Identify which cell holds the provided text, then report its [x, y] central coordinate. 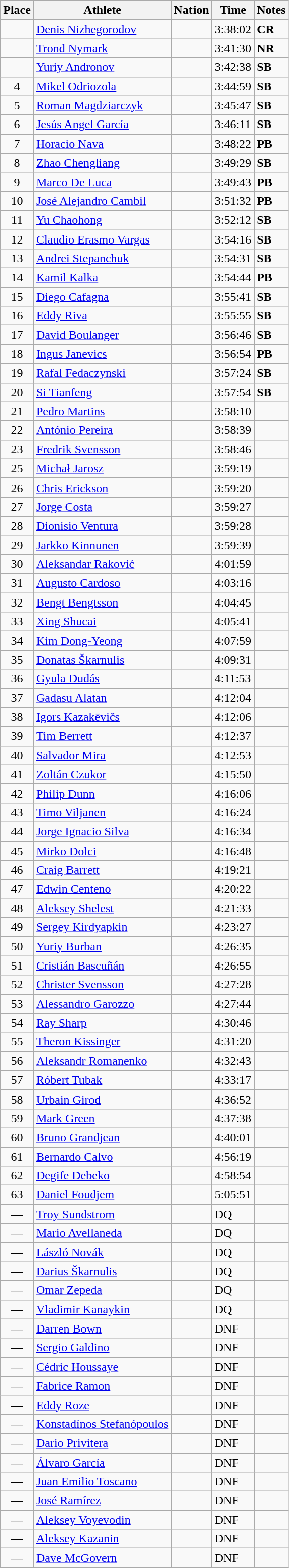
Aleksey Voyevodin [102, 1520]
39 [17, 736]
33 [17, 622]
NR [271, 48]
4:31:20 [233, 1042]
4:33:17 [233, 1080]
3:59:27 [233, 507]
Marco De Luca [102, 182]
Si Tianfeng [102, 392]
32 [17, 602]
3:54:44 [233, 278]
54 [17, 1023]
3:57:54 [233, 392]
4:12:37 [233, 736]
Troy Sundstrom [102, 1214]
László Novák [102, 1252]
Rafal Fedaczynski [102, 373]
52 [17, 985]
4:36:52 [233, 1099]
Yu Chaohong [102, 220]
Daniel Foudjem [102, 1195]
Eddy Roze [102, 1405]
Cristián Bascuñán [102, 966]
47 [17, 889]
4:21:33 [233, 908]
3:46:11 [233, 125]
4:12:04 [233, 698]
4:37:38 [233, 1118]
31 [17, 583]
13 [17, 259]
40 [17, 755]
5:05:51 [233, 1195]
26 [17, 488]
Diego Cafagna [102, 297]
4:40:01 [233, 1137]
Aleksandar Raković [102, 564]
Alessandro Garozzo [102, 1004]
42 [17, 793]
4:01:59 [233, 564]
4:27:28 [233, 985]
Konstadínos Stefanópoulos [102, 1424]
4:12:06 [233, 717]
3:59:28 [233, 526]
3:59:39 [233, 545]
4:04:45 [233, 602]
4:30:46 [233, 1023]
Omar Zepeda [102, 1290]
55 [17, 1042]
Salvador Mira [102, 755]
15 [17, 297]
Donatas Škarnulis [102, 660]
Ray Sharp [102, 1023]
Kamil Kalka [102, 278]
Horacio Nava [102, 144]
Bengt Bengtsson [102, 602]
3:59:19 [233, 468]
Jorge Ignacio Silva [102, 831]
3:57:24 [233, 373]
Fabrice Ramon [102, 1386]
4:26:55 [233, 966]
38 [17, 717]
29 [17, 545]
48 [17, 908]
Dario Privitera [102, 1443]
Sergio Galdino [102, 1348]
62 [17, 1176]
Mikel Odriozola [102, 86]
Xing Shucai [102, 622]
Time [233, 10]
4:26:35 [233, 946]
61 [17, 1156]
Yuriy Burban [102, 946]
30 [17, 564]
Jesús Angel García [102, 125]
41 [17, 774]
Chris Erickson [102, 488]
Place [17, 10]
4:15:50 [233, 774]
56 [17, 1061]
4:03:16 [233, 583]
Darius Škarnulis [102, 1271]
3:52:12 [233, 220]
Tim Berrett [102, 736]
3:56:46 [233, 335]
4:16:24 [233, 812]
Gyula Dudás [102, 679]
Zhao Chengliang [102, 163]
3:49:43 [233, 182]
20 [17, 392]
3:58:10 [233, 411]
3:54:16 [233, 239]
Kim Dong-Yeong [102, 641]
3:45:47 [233, 105]
4:09:31 [233, 660]
Mirko Dolci [102, 851]
36 [17, 679]
Augusto Cardoso [102, 583]
3:58:39 [233, 430]
53 [17, 1004]
19 [17, 373]
4:19:21 [233, 870]
8 [17, 163]
3:42:38 [233, 67]
35 [17, 660]
Timo Viljanen [102, 812]
Zoltán Czukor [102, 774]
4:16:06 [233, 793]
Bernardo Calvo [102, 1156]
57 [17, 1080]
7 [17, 144]
16 [17, 316]
4:16:34 [233, 831]
3:41:30 [233, 48]
4:23:27 [233, 927]
Aleksey Kazanin [102, 1539]
Degife Debeko [102, 1176]
3:56:54 [233, 354]
Gadasu Alatan [102, 698]
Michał Jarosz [102, 468]
21 [17, 411]
12 [17, 239]
3:38:02 [233, 29]
Cédric Houssaye [102, 1367]
23 [17, 449]
4:11:53 [233, 679]
28 [17, 526]
44 [17, 831]
46 [17, 870]
4:58:54 [233, 1176]
4:32:43 [233, 1061]
3:58:46 [233, 449]
34 [17, 641]
Dionisio Ventura [102, 526]
6 [17, 125]
Vladimir Kanaykin [102, 1309]
Theron Kissinger [102, 1042]
Notes [271, 10]
14 [17, 278]
51 [17, 966]
50 [17, 946]
11 [17, 220]
Dave McGovern [102, 1558]
António Pereira [102, 430]
25 [17, 468]
49 [17, 927]
Juan Emilio Toscano [102, 1482]
10 [17, 201]
CR [271, 29]
Athlete [102, 10]
3:48:22 [233, 144]
Mark Green [102, 1118]
43 [17, 812]
4:56:19 [233, 1156]
9 [17, 182]
Jarkko Kinnunen [102, 545]
Mario Avellaneda [102, 1233]
Philip Dunn [102, 793]
3:55:55 [233, 316]
4:12:53 [233, 755]
Edwin Centeno [102, 889]
Roman Magdziarczyk [102, 105]
5 [17, 105]
José Ramírez [102, 1501]
Róbert Tubak [102, 1080]
4:05:41 [233, 622]
37 [17, 698]
27 [17, 507]
David Boulanger [102, 335]
Trond Nymark [102, 48]
Claudio Erasmo Vargas [102, 239]
José Alejandro Cambil [102, 201]
Fredrik Svensson [102, 449]
22 [17, 430]
4:27:44 [233, 1004]
Igors Kazakēvičs [102, 717]
45 [17, 851]
Pedro Martins [102, 411]
Bruno Grandjean [102, 1137]
Darren Bown [102, 1329]
Eddy Riva [102, 316]
4:16:48 [233, 851]
Aleksey Shelest [102, 908]
Jorge Costa [102, 507]
3:55:41 [233, 297]
3:59:20 [233, 488]
4:20:22 [233, 889]
Christer Svensson [102, 985]
3:44:59 [233, 86]
3:49:29 [233, 163]
4:07:59 [233, 641]
Nation [191, 10]
17 [17, 335]
3:51:32 [233, 201]
18 [17, 354]
4 [17, 86]
Ingus Janevics [102, 354]
60 [17, 1137]
3:54:31 [233, 259]
Yuriy Andronov [102, 67]
Urbain Girod [102, 1099]
Andrei Stepanchuk [102, 259]
58 [17, 1099]
63 [17, 1195]
Sergey Kirdyapkin [102, 927]
59 [17, 1118]
Aleksandr Romanenko [102, 1061]
Denis Nizhegorodov [102, 29]
Álvaro García [102, 1463]
Craig Barrett [102, 870]
